Capture the cell that displays the provided text and extract its [x, y] central coordinate. 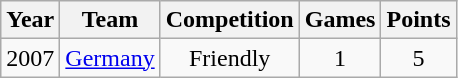
Germany [110, 58]
1 [340, 58]
5 [418, 58]
Friendly [230, 58]
Competition [230, 20]
2007 [30, 58]
Games [340, 20]
Team [110, 20]
Points [418, 20]
Year [30, 20]
